From the cell containing the given text, extract its center point as (x, y) coordinate. 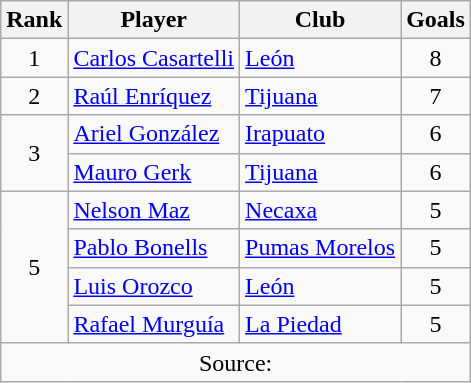
2 (34, 96)
Goals (436, 20)
Player (154, 20)
Necaxa (320, 210)
Carlos Casartelli (154, 58)
Rank (34, 20)
Irapuato (320, 134)
Nelson Maz (154, 210)
Ariel González (154, 134)
7 (436, 96)
8 (436, 58)
Source: (236, 362)
Luis Orozco (154, 286)
Pablo Bonells (154, 248)
Rafael Murguía (154, 324)
3 (34, 153)
1 (34, 58)
Raúl Enríquez (154, 96)
Pumas Morelos (320, 248)
Mauro Gerk (154, 172)
La Piedad (320, 324)
Club (320, 20)
